Capture the cell that displays the provided text and extract its [X, Y] central coordinate. 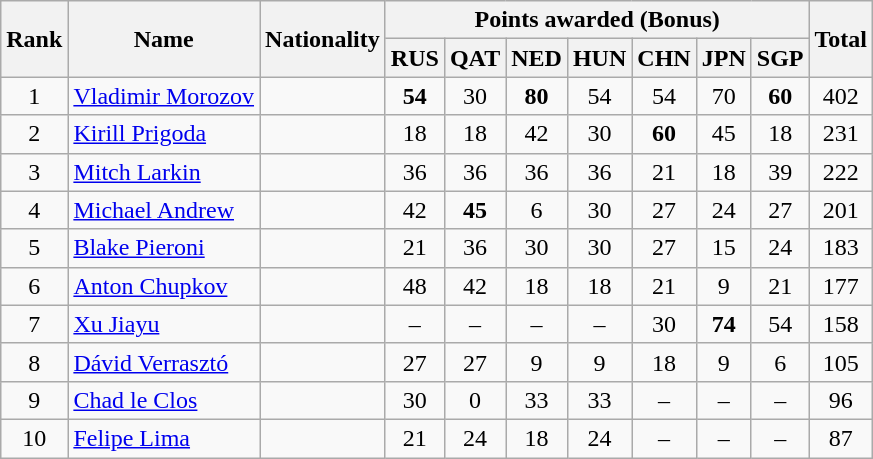
402 [841, 96]
Name [164, 39]
3 [34, 172]
Points awarded (Bonus) [597, 20]
CHN [664, 58]
222 [841, 172]
15 [724, 248]
8 [34, 362]
Felipe Lima [164, 438]
74 [724, 324]
201 [841, 210]
4 [34, 210]
Vladimir Morozov [164, 96]
Total [841, 39]
7 [34, 324]
1 [34, 96]
48 [414, 286]
Chad le Clos [164, 400]
105 [841, 362]
183 [841, 248]
Kirill Prigoda [164, 134]
JPN [724, 58]
Nationality [323, 39]
87 [841, 438]
80 [537, 96]
Rank [34, 39]
Blake Pieroni [164, 248]
Dávid Verrasztó [164, 362]
QAT [474, 58]
70 [724, 96]
Xu Jiayu [164, 324]
HUN [599, 58]
Michael Andrew [164, 210]
10 [34, 438]
NED [537, 58]
Mitch Larkin [164, 172]
0 [474, 400]
2 [34, 134]
RUS [414, 58]
Anton Chupkov [164, 286]
158 [841, 324]
177 [841, 286]
SGP [780, 58]
5 [34, 248]
231 [841, 134]
39 [780, 172]
96 [841, 400]
